Return the [X, Y] coordinate for the center point of the cell that contains the specified text.  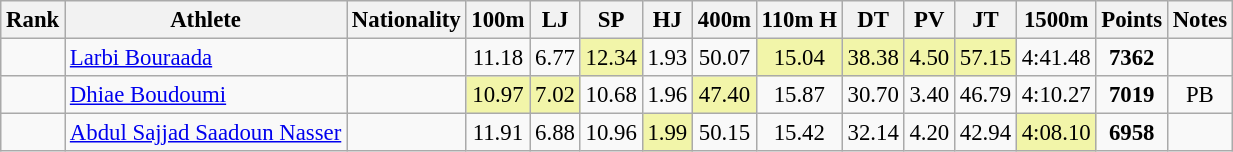
15.04 [799, 58]
Notes [1200, 20]
1.99 [667, 133]
7.02 [555, 95]
HJ [667, 20]
Rank [33, 20]
4.50 [929, 58]
6.88 [555, 133]
15.42 [799, 133]
50.07 [725, 58]
1.96 [667, 95]
Dhiae Boudoumi [206, 95]
4:10.27 [1056, 95]
100m [498, 20]
4.20 [929, 133]
32.14 [873, 133]
10.97 [498, 95]
400m [725, 20]
3.40 [929, 95]
57.15 [986, 58]
1.93 [667, 58]
4:08.10 [1056, 133]
12.34 [611, 58]
6.77 [555, 58]
Abdul Sajjad Saadoun Nasser [206, 133]
4:41.48 [1056, 58]
7019 [1132, 95]
30.70 [873, 95]
Larbi Bouraada [206, 58]
15.87 [799, 95]
42.94 [986, 133]
110m H [799, 20]
PB [1200, 95]
SP [611, 20]
38.38 [873, 58]
10.96 [611, 133]
10.68 [611, 95]
11.91 [498, 133]
Points [1132, 20]
DT [873, 20]
7362 [1132, 58]
LJ [555, 20]
Athlete [206, 20]
47.40 [725, 95]
11.18 [498, 58]
Nationality [406, 20]
46.79 [986, 95]
50.15 [725, 133]
1500m [1056, 20]
6958 [1132, 133]
JT [986, 20]
PV [929, 20]
